Detect which cell encompasses the target text, then output its [x, y] center coordinate. 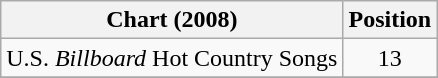
Chart (2008) [172, 20]
13 [390, 58]
U.S. Billboard Hot Country Songs [172, 58]
Position [390, 20]
